Output the (x, y) coordinate of the center of the cell containing the given text.  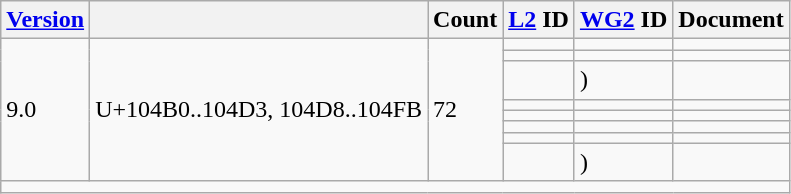
WG2 ID (623, 20)
9.0 (46, 110)
Document (731, 20)
U+104B0..104D3, 104D8..104FB (259, 110)
72 (466, 110)
L2 ID (539, 20)
Count (466, 20)
Version (46, 20)
